Identify which cell holds the provided text, then report its [x, y] central coordinate. 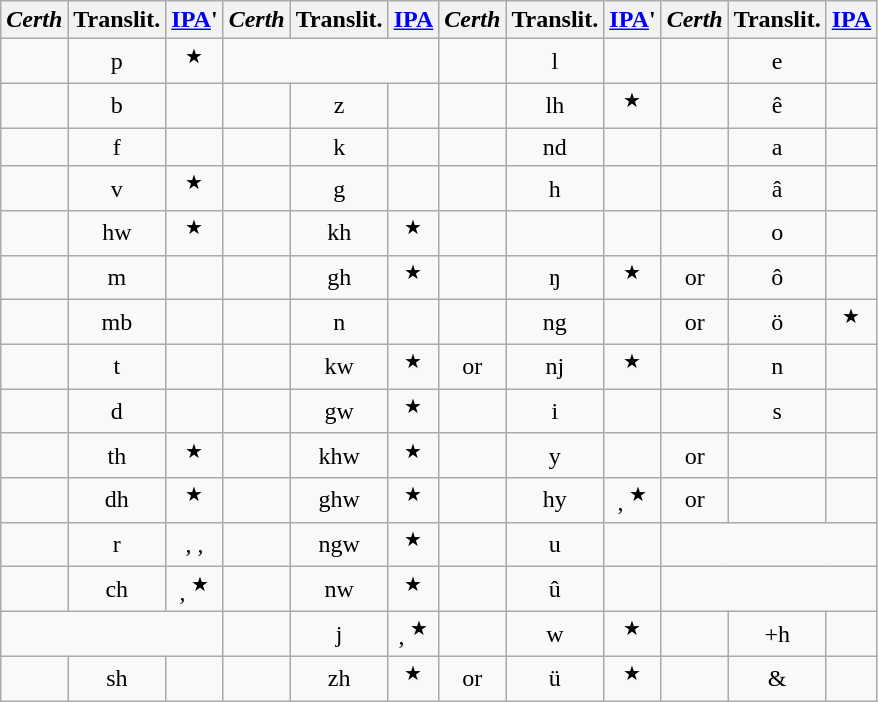
v [117, 188]
th [117, 456]
h [555, 188]
hw [117, 234]
o [777, 234]
ö [777, 322]
ô [777, 278]
lh [555, 106]
f [117, 147]
nw [339, 590]
d [117, 412]
g [339, 188]
mb [117, 322]
kh [339, 234]
gw [339, 412]
nd [555, 147]
l [555, 62]
i [555, 412]
sh [117, 678]
ê [777, 106]
û [555, 590]
, , [194, 544]
m [117, 278]
hy [555, 500]
khw [339, 456]
& [777, 678]
a [777, 147]
â [777, 188]
r [117, 544]
ch [117, 590]
ŋ [555, 278]
ngw [339, 544]
ng [555, 322]
nj [555, 366]
s [777, 412]
ü [555, 678]
p [117, 62]
b [117, 106]
e [777, 62]
k [339, 147]
+h [777, 634]
w [555, 634]
y [555, 456]
ghw [339, 500]
zh [339, 678]
t [117, 366]
u [555, 544]
z [339, 106]
j [339, 634]
dh [117, 500]
gh [339, 278]
kw [339, 366]
